Locate the cell with the specified text and output its (X, Y) center coordinate. 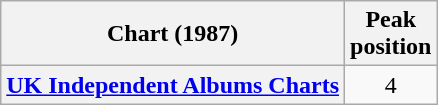
Chart (1987) (173, 34)
UK Independent Albums Charts (173, 85)
Peakposition (391, 34)
4 (391, 85)
